Return the [X, Y] coordinate for the center point of the cell that contains the specified text.  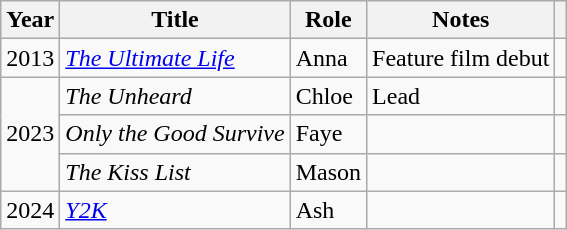
Faye [328, 134]
Role [328, 20]
Title [175, 20]
Chloe [328, 96]
2023 [30, 134]
2013 [30, 58]
Ash [328, 210]
Anna [328, 58]
Only the Good Survive [175, 134]
The Unheard [175, 96]
Mason [328, 172]
Feature film debut [461, 58]
The Ultimate Life [175, 58]
Lead [461, 96]
Year [30, 20]
The Kiss List [175, 172]
Y2K [175, 210]
2024 [30, 210]
Notes [461, 20]
